From the cell containing the given text, extract its center point as [x, y] coordinate. 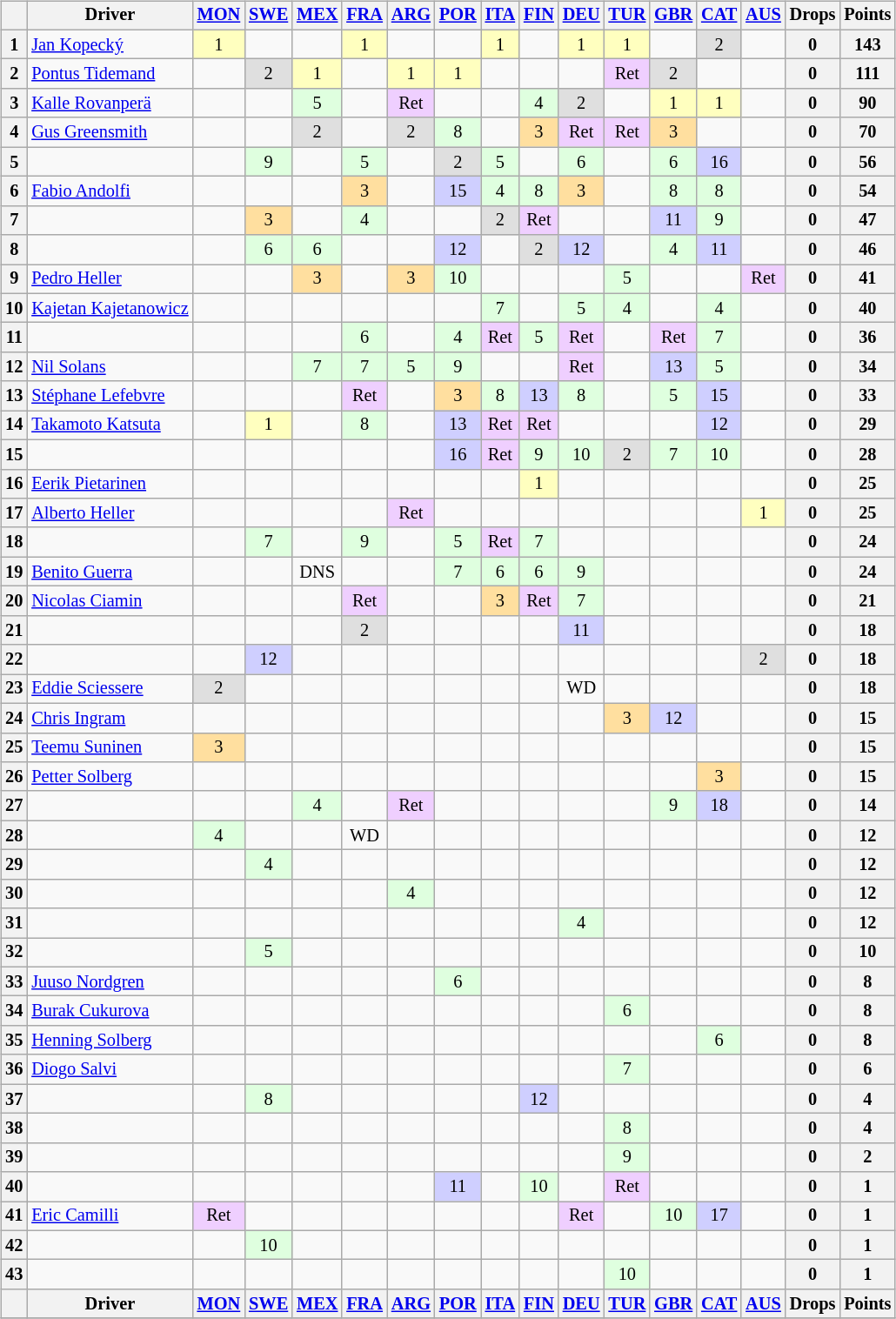
38 [14, 1128]
Kajetan Kajetanowicz [110, 308]
Chris Ingram [110, 718]
Alberto Heller [110, 513]
Diogo Salvi [110, 1069]
56 [867, 162]
39 [14, 1157]
Petter Solberg [110, 777]
42 [14, 1245]
DNS [317, 572]
31 [14, 923]
46 [867, 250]
143 [867, 44]
47 [867, 220]
90 [867, 104]
20 [14, 601]
Henning Solberg [110, 1041]
70 [867, 132]
23 [14, 689]
Eerik Pietarinen [110, 484]
35 [14, 1041]
Gus Greensmith [110, 132]
27 [14, 806]
Eric Camilli [110, 1216]
Nil Solans [110, 367]
Teemu Suninen [110, 747]
Stéphane Lefebvre [110, 396]
37 [14, 1099]
26 [14, 777]
19 [14, 572]
Pedro Heller [110, 279]
Juuso Nordgren [110, 981]
54 [867, 191]
Eddie Sciessere [110, 689]
Jan Kopecký [110, 44]
22 [14, 659]
43 [14, 1275]
Pontus Tidemand [110, 74]
Benito Guerra [110, 572]
Burak Cukurova [110, 1011]
Kalle Rovanperä [110, 104]
111 [867, 74]
Takamoto Katsuta [110, 425]
Fabio Andolfi [110, 191]
30 [14, 894]
Nicolas Ciamin [110, 601]
32 [14, 953]
